Determine the (X, Y) coordinate at the center of the cell enclosing the given text.  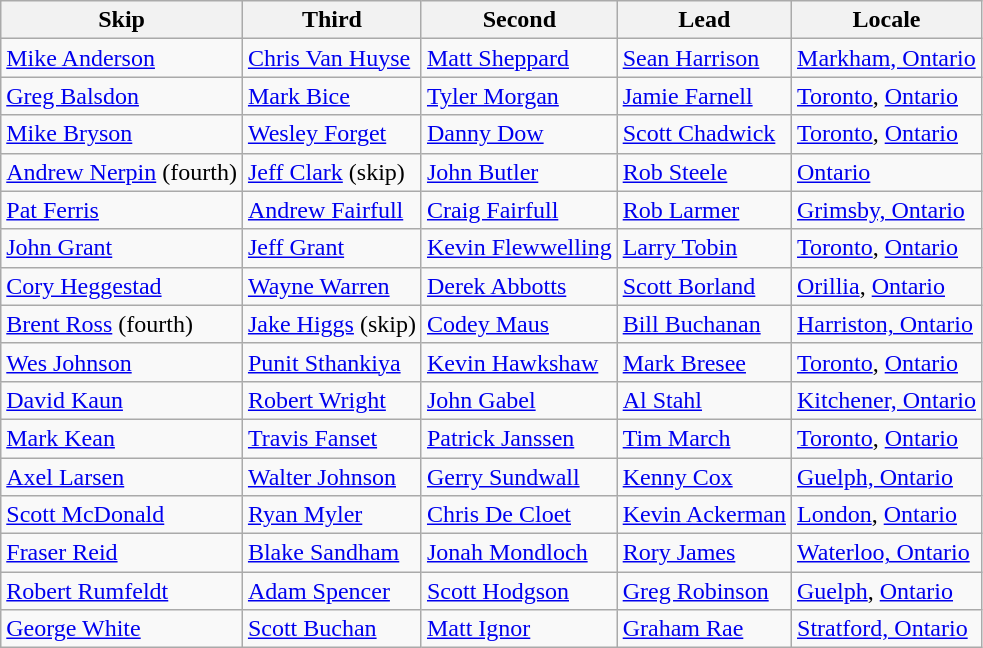
Danny Dow (519, 134)
Andrew Nerpin (fourth) (122, 172)
Punit Sthankiya (332, 362)
Brent Ross (fourth) (122, 324)
Ryan Myler (332, 515)
Robert Rumfeldt (122, 591)
Al Stahl (704, 400)
George White (122, 629)
Ontario (887, 172)
John Butler (519, 172)
Matt Sheppard (519, 58)
Jeff Grant (332, 248)
Codey Maus (519, 324)
Rob Steele (704, 172)
Sean Harrison (704, 58)
Pat Ferris (122, 210)
Jake Higgs (skip) (332, 324)
Mark Bresee (704, 362)
Tyler Morgan (519, 96)
Rory James (704, 553)
Chris Van Huyse (332, 58)
Mike Bryson (122, 134)
Tim March (704, 438)
Blake Sandham (332, 553)
Wes Johnson (122, 362)
John Grant (122, 248)
Craig Fairfull (519, 210)
Grimsby, Ontario (887, 210)
Scott Borland (704, 286)
Scott Chadwick (704, 134)
Locale (887, 20)
Harriston, Ontario (887, 324)
Greg Robinson (704, 591)
Cory Heggestad (122, 286)
Third (332, 20)
Travis Fanset (332, 438)
Kitchener, Ontario (887, 400)
Wesley Forget (332, 134)
Kenny Cox (704, 477)
Bill Buchanan (704, 324)
Scott Buchan (332, 629)
Jamie Farnell (704, 96)
Patrick Janssen (519, 438)
Mike Anderson (122, 58)
Andrew Fairfull (332, 210)
Derek Abbotts (519, 286)
Kevin Flewwelling (519, 248)
Wayne Warren (332, 286)
Mark Bice (332, 96)
Scott McDonald (122, 515)
Graham Rae (704, 629)
Kevin Hawkshaw (519, 362)
Larry Tobin (704, 248)
David Kaun (122, 400)
Axel Larsen (122, 477)
Orillia, Ontario (887, 286)
Robert Wright (332, 400)
Second (519, 20)
Jonah Mondloch (519, 553)
Scott Hodgson (519, 591)
Markham, Ontario (887, 58)
Kevin Ackerman (704, 515)
London, Ontario (887, 515)
Rob Larmer (704, 210)
Gerry Sundwall (519, 477)
Fraser Reid (122, 553)
Stratford, Ontario (887, 629)
Adam Spencer (332, 591)
Chris De Cloet (519, 515)
John Gabel (519, 400)
Skip (122, 20)
Waterloo, Ontario (887, 553)
Lead (704, 20)
Walter Johnson (332, 477)
Matt Ignor (519, 629)
Mark Kean (122, 438)
Greg Balsdon (122, 96)
Jeff Clark (skip) (332, 172)
